Locate the cell with the specified text and output its (x, y) center coordinate. 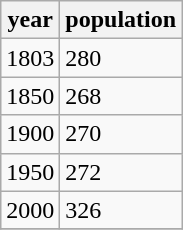
268 (121, 96)
326 (121, 210)
270 (121, 134)
2000 (30, 210)
1850 (30, 96)
1803 (30, 58)
population (121, 20)
272 (121, 172)
1950 (30, 172)
year (30, 20)
1900 (30, 134)
280 (121, 58)
